Detect which cell encompasses the target text, then output its (x, y) center coordinate. 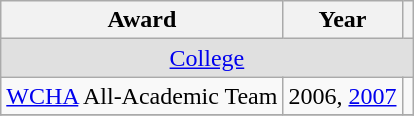
WCHA All-Academic Team (142, 96)
2006, 2007 (342, 96)
Year (342, 20)
College (207, 58)
Award (142, 20)
